Find where the given text appears and provide that cell's center as (x, y) coordinate. 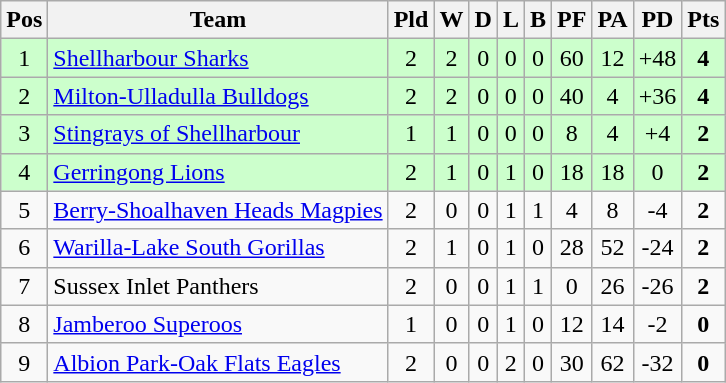
Berry-Shoalhaven Heads Magpies (218, 210)
-32 (658, 362)
L (510, 20)
Gerringong Lions (218, 172)
14 (612, 324)
PD (658, 20)
Team (218, 20)
52 (612, 248)
Jamberoo Superoos (218, 324)
Albion Park-Oak Flats Eagles (218, 362)
+4 (658, 134)
PF (571, 20)
Shellharbour Sharks (218, 58)
62 (612, 362)
-26 (658, 286)
B (538, 20)
D (483, 20)
7 (24, 286)
Sussex Inlet Panthers (218, 286)
Warilla-Lake South Gorillas (218, 248)
-2 (658, 324)
Stingrays of Shellharbour (218, 134)
Milton-Ulladulla Bulldogs (218, 96)
26 (612, 286)
PA (612, 20)
5 (24, 210)
Pos (24, 20)
3 (24, 134)
-4 (658, 210)
60 (571, 58)
W (452, 20)
Pts (704, 20)
Pld (411, 20)
28 (571, 248)
40 (571, 96)
6 (24, 248)
+36 (658, 96)
-24 (658, 248)
30 (571, 362)
+48 (658, 58)
9 (24, 362)
